Search for the cell housing the specified text and yield its [x, y] center coordinate. 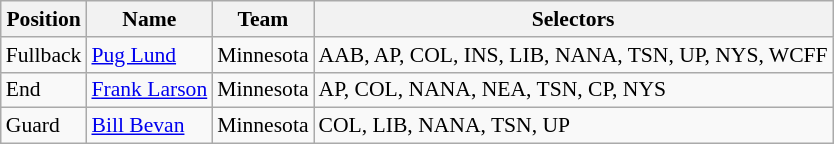
Selectors [574, 19]
Guard [44, 126]
Position [44, 19]
Pug Lund [149, 55]
Bill Bevan [149, 126]
Name [149, 19]
COL, LIB, NANA, TSN, UP [574, 126]
AAB, AP, COL, INS, LIB, NANA, TSN, UP, NYS, WCFF [574, 55]
Fullback [44, 55]
AP, COL, NANA, NEA, TSN, CP, NYS [574, 90]
End [44, 90]
Team [262, 19]
Frank Larson [149, 90]
